Extract the [x, y] coordinate from the center of the cell holding the provided text.  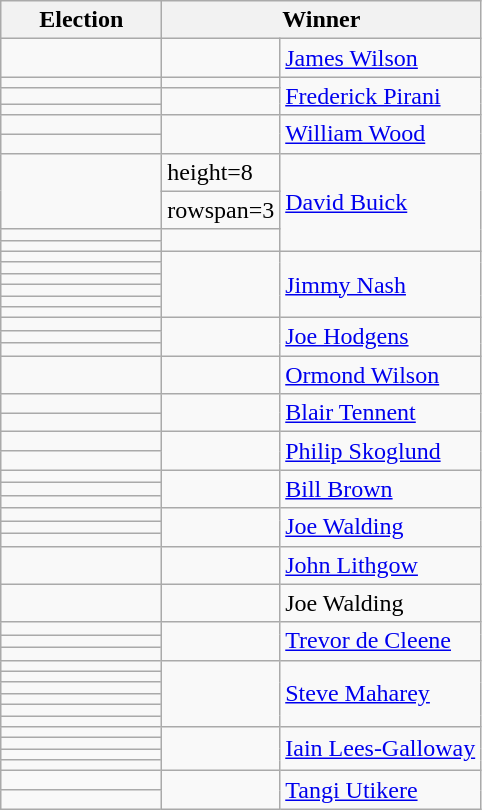
James Wilson [380, 58]
William Wood [380, 134]
Bill Brown [380, 489]
Iain Lees-Galloway [380, 749]
Tangi Utikere [380, 790]
John Lithgow [380, 565]
Blair Tennent [380, 413]
Winner [322, 20]
height=8 [221, 172]
Steve Maharey [380, 693]
Trevor de Cleene [380, 641]
Jimmy Nash [380, 284]
David Buick [380, 202]
Frederick Pirani [380, 96]
Ormond Wilson [380, 375]
rowspan=3 [221, 210]
Election [82, 20]
Joe Hodgens [380, 337]
Philip Skoglund [380, 451]
